Provide the (x, y) coordinate of the cell's center where the given text is located.  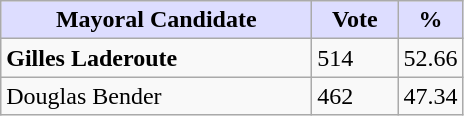
% (430, 20)
47.34 (430, 96)
Gilles Laderoute (156, 58)
52.66 (430, 58)
Mayoral Candidate (156, 20)
462 (355, 96)
Douglas Bender (156, 96)
514 (355, 58)
Vote (355, 20)
